Search for the cell housing the specified text and yield its [X, Y] center coordinate. 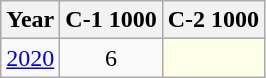
C-2 1000 [213, 20]
Year [30, 20]
C-1 1000 [111, 20]
6 [111, 58]
2020 [30, 58]
